Detect which cell encompasses the target text, then output its (X, Y) center coordinate. 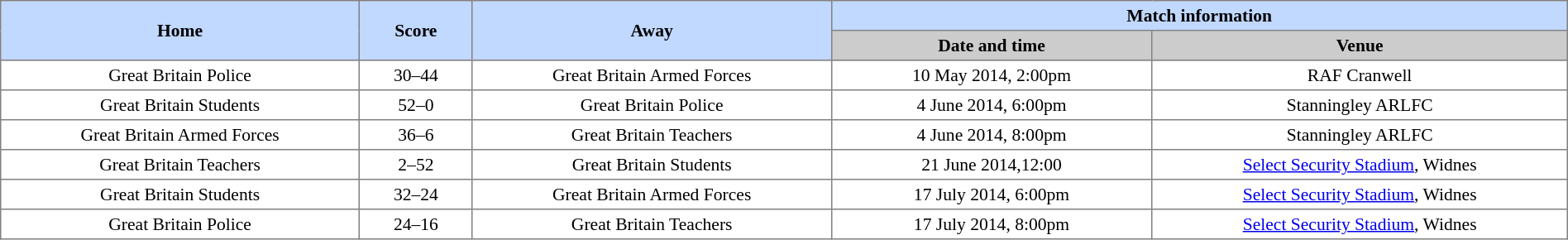
RAF Cranwell (1360, 75)
17 July 2014, 6:00pm (992, 194)
10 May 2014, 2:00pm (992, 75)
4 June 2014, 8:00pm (992, 135)
Venue (1360, 46)
Score (415, 31)
Home (180, 31)
21 June 2014,12:00 (992, 165)
17 July 2014, 8:00pm (992, 224)
Match information (1199, 16)
32–24 (415, 194)
52–0 (415, 105)
36–6 (415, 135)
2–52 (415, 165)
4 June 2014, 6:00pm (992, 105)
Date and time (992, 46)
Away (652, 31)
30–44 (415, 75)
24–16 (415, 224)
